Scan for the cell matching the given text and deliver its [x, y] coordinate at center. 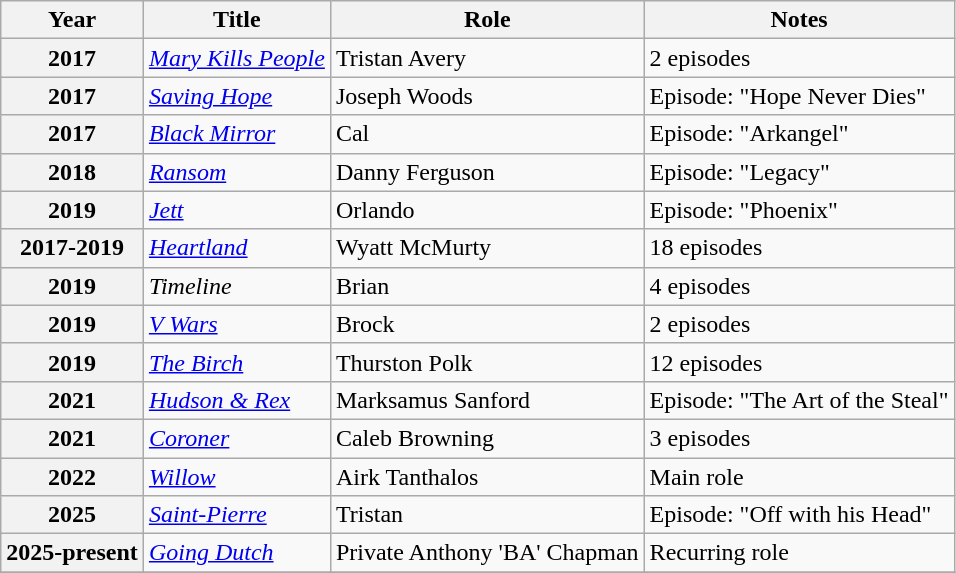
2025-present [72, 553]
Brian [487, 286]
Jett [236, 210]
Ransom [236, 172]
Role [487, 20]
Saving Hope [236, 96]
Willow [236, 477]
Marksamus Sanford [487, 400]
2022 [72, 477]
Saint-Pierre [236, 515]
Episode: "The Art of the Steal" [799, 400]
Brock [487, 324]
Danny Ferguson [487, 172]
2025 [72, 515]
2017-2019 [72, 248]
Episode: "Off with his Head" [799, 515]
Cal [487, 134]
4 episodes [799, 286]
Heartland [236, 248]
3 episodes [799, 438]
Black Mirror [236, 134]
The Birch [236, 362]
Orlando [487, 210]
12 episodes [799, 362]
Wyatt McMurty [487, 248]
Episode: "Hope Never Dies" [799, 96]
Year [72, 20]
Thurston Polk [487, 362]
V Wars [236, 324]
Coroner [236, 438]
Mary Kills People [236, 58]
Tristan Avery [487, 58]
Caleb Browning [487, 438]
Private Anthony 'BA' Chapman [487, 553]
Airk Tanthalos [487, 477]
Episode: "Legacy" [799, 172]
Timeline [236, 286]
Going Dutch [236, 553]
Tristan [487, 515]
Episode: "Arkangel" [799, 134]
Episode: "Phoenix" [799, 210]
Title [236, 20]
18 episodes [799, 248]
Recurring role [799, 553]
Main role [799, 477]
Notes [799, 20]
2018 [72, 172]
Joseph Woods [487, 96]
Hudson & Rex [236, 400]
